Capture the cell that displays the provided text and extract its [x, y] central coordinate. 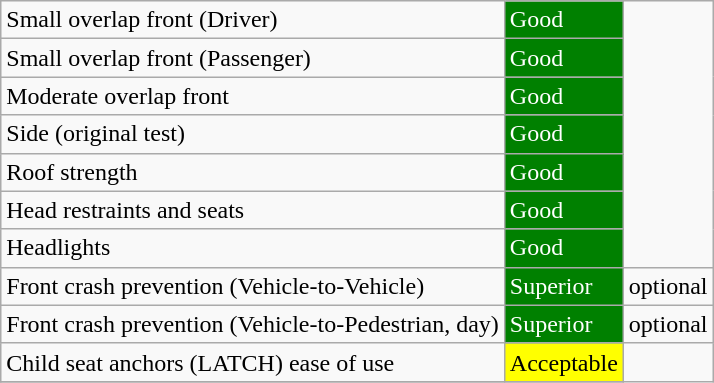
Head restraints and seats [253, 210]
Acceptable [564, 362]
Child seat anchors (LATCH) ease of use [253, 362]
Small overlap front (Passenger) [253, 58]
Small overlap front (Driver) [253, 20]
Moderate overlap front [253, 96]
Headlights [253, 248]
Front crash prevention (Vehicle-to-Vehicle) [253, 286]
Roof strength [253, 172]
Front crash prevention (Vehicle-to-Pedestrian, day) [253, 324]
Side (original test) [253, 134]
